Output the [X, Y] coordinate of the center of the cell containing the given text.  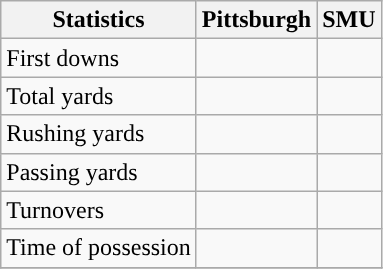
First downs [99, 58]
Time of possession [99, 248]
Passing yards [99, 172]
Turnovers [99, 210]
Pittsburgh [256, 20]
Statistics [99, 20]
Total yards [99, 96]
Rushing yards [99, 134]
SMU [349, 20]
